From the cell containing the given text, extract its center point as [X, Y] coordinate. 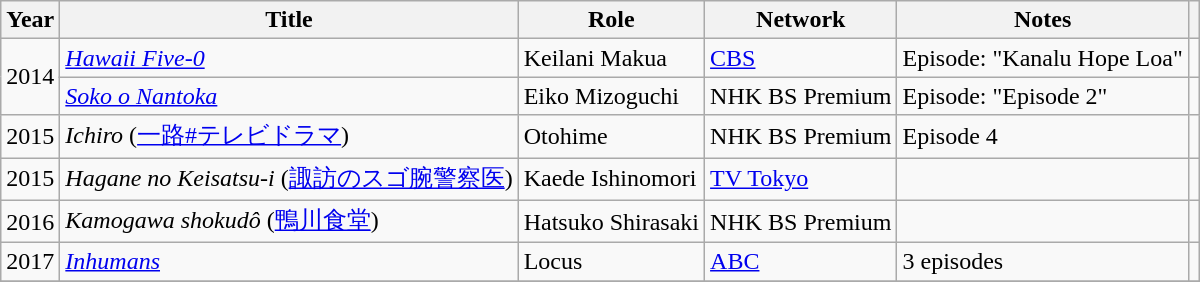
Otohime [611, 136]
Episode 4 [1042, 136]
Soko o Nantoka [289, 96]
Kaede Ishinomori [611, 180]
Kamogawa shokudô (鴨川食堂) [289, 222]
CBS [801, 58]
Hagane no Keisatsu-i (諏訪のスゴ腕警察医) [289, 180]
Keilani Makua [611, 58]
2017 [30, 262]
Year [30, 20]
2016 [30, 222]
Network [801, 20]
ABC [801, 262]
Inhumans [289, 262]
Ichiro (一路#テレビドラマ) [289, 136]
Eiko Mizoguchi [611, 96]
Role [611, 20]
Title [289, 20]
3 episodes [1042, 262]
Hatsuko Shirasaki [611, 222]
Episode: "Kanalu Hope Loa" [1042, 58]
Notes [1042, 20]
Hawaii Five-0 [289, 58]
TV Tokyo [801, 180]
2014 [30, 77]
Episode: "Episode 2" [1042, 96]
Locus [611, 262]
